Search for the cell housing the specified text and yield its (X, Y) center coordinate. 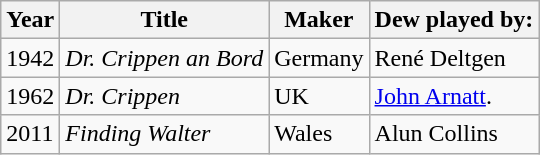
Dew played by: (454, 20)
Germany (319, 58)
Wales (319, 134)
Year (30, 20)
Maker (319, 20)
1942 (30, 58)
Alun Collins (454, 134)
Dr. Crippen (164, 96)
Finding Walter (164, 134)
René Deltgen (454, 58)
2011 (30, 134)
1962 (30, 96)
UK (319, 96)
Title (164, 20)
John Arnatt. (454, 96)
Dr. Crippen an Bord (164, 58)
